Determine the (X, Y) coordinate at the center of the cell enclosing the given text.  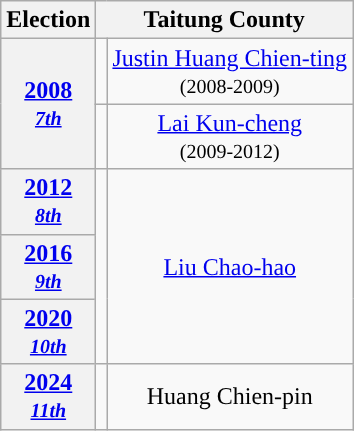
Taitung County (224, 20)
20087th (48, 104)
202010th (48, 332)
20169th (48, 266)
Huang Chien-pin (230, 396)
Liu Chao-hao (230, 266)
20128th (48, 202)
Election (48, 20)
Justin Huang Chien-ting(2008-2009) (230, 72)
202411th (48, 396)
Lai Kun-cheng(2009-2012) (230, 136)
